From the cell containing the given text, extract its center point as (X, Y) coordinate. 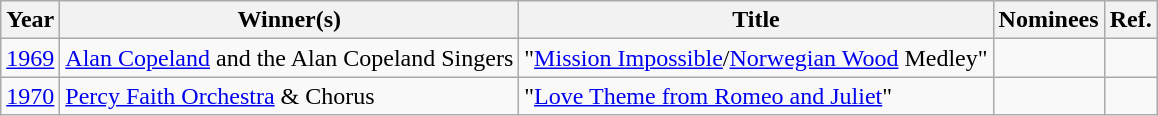
"Love Theme from Romeo and Juliet" (756, 96)
Title (756, 20)
Alan Copeland and the Alan Copeland Singers (290, 58)
Ref. (1130, 20)
1970 (30, 96)
"Mission Impossible/Norwegian Wood Medley" (756, 58)
Nominees (1048, 20)
Year (30, 20)
1969 (30, 58)
Percy Faith Orchestra & Chorus (290, 96)
Winner(s) (290, 20)
